Output the (x, y) coordinate of the center of the cell containing the given text.  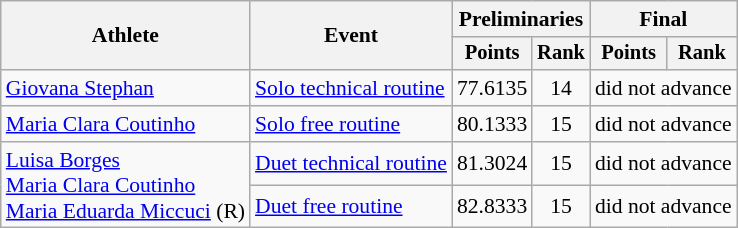
77.6135 (492, 88)
Maria Clara Coutinho (126, 124)
Event (351, 36)
Athlete (126, 36)
14 (561, 88)
Preliminaries (521, 19)
82.8333 (492, 206)
Giovana Stephan (126, 88)
Solo free routine (351, 124)
81.3024 (492, 164)
80.1333 (492, 124)
Duet free routine (351, 206)
Duet technical routine (351, 164)
Final (664, 19)
Solo technical routine (351, 88)
